Identify which cell holds the provided text, then report its [x, y] central coordinate. 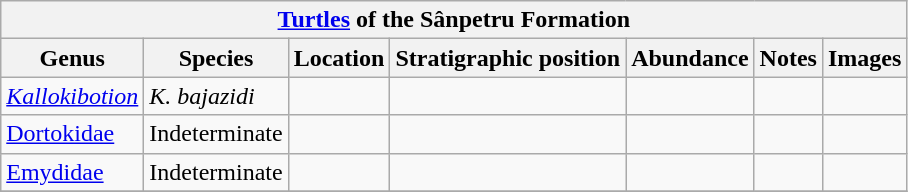
K. bajazidi [216, 96]
Abundance [690, 58]
Images [864, 58]
Kallokibotion [72, 96]
Notes [788, 58]
Dortokidae [72, 134]
Genus [72, 58]
Location [339, 58]
Emydidae [72, 172]
Turtles of the Sânpetru Formation [454, 20]
Species [216, 58]
Stratigraphic position [508, 58]
